Output the [X, Y] coordinate of the center of the cell containing the given text.  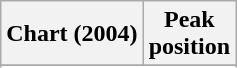
Chart (2004) [72, 34]
Peakposition [189, 34]
